Return [x, y] of the center of cell containing provided text 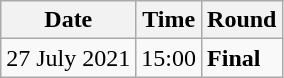
27 July 2021 [68, 58]
Round [242, 20]
Time [169, 20]
15:00 [169, 58]
Final [242, 58]
Date [68, 20]
